Locate the cell with the specified text and output its [x, y] center coordinate. 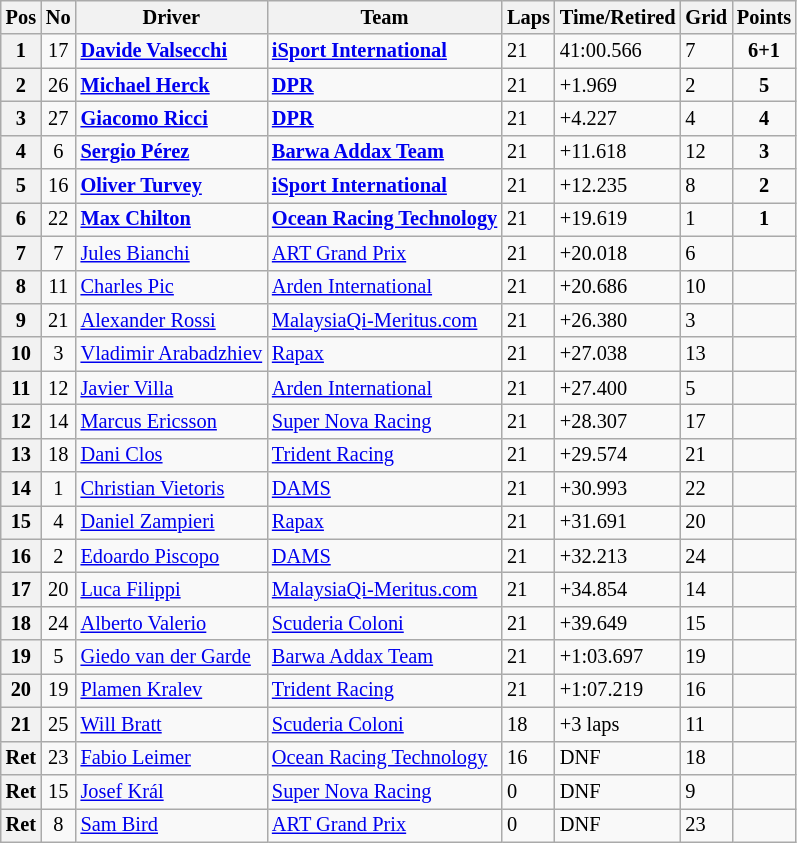
Jules Bianchi [172, 253]
+20.686 [618, 287]
27 [58, 118]
+31.691 [618, 522]
Points [764, 17]
Christian Vietoris [172, 489]
Laps [528, 17]
Sergio Pérez [172, 152]
+4.227 [618, 118]
Sam Bird [172, 825]
+12.235 [618, 186]
Max Chilton [172, 219]
Plamen Kralev [172, 690]
41:00.566 [618, 51]
+27.038 [618, 354]
Davide Valsecchi [172, 51]
6+1 [764, 51]
Alberto Valerio [172, 623]
+3 laps [618, 724]
Charles Pic [172, 287]
Will Bratt [172, 724]
Dani Clos [172, 455]
Team [384, 17]
+27.400 [618, 388]
+1:03.697 [618, 657]
+1:07.219 [618, 690]
Oliver Turvey [172, 186]
Giacomo Ricci [172, 118]
+28.307 [618, 421]
Fabio Leimer [172, 758]
Giedo van der Garde [172, 657]
Javier Villa [172, 388]
Marcus Ericsson [172, 421]
Pos [21, 17]
+32.213 [618, 556]
+20.018 [618, 253]
Josef Král [172, 791]
+29.574 [618, 455]
+11.618 [618, 152]
Driver [172, 17]
Alexander Rossi [172, 320]
Time/Retired [618, 17]
Grid [706, 17]
+34.854 [618, 589]
Daniel Zampieri [172, 522]
No [58, 17]
+30.993 [618, 489]
Edoardo Piscopo [172, 556]
Vladimir Arabadzhiev [172, 354]
+26.380 [618, 320]
Michael Herck [172, 85]
+39.649 [618, 623]
25 [58, 724]
Luca Filippi [172, 589]
+1.969 [618, 85]
26 [58, 85]
+19.619 [618, 219]
